Search for the cell housing the specified text and yield its [X, Y] center coordinate. 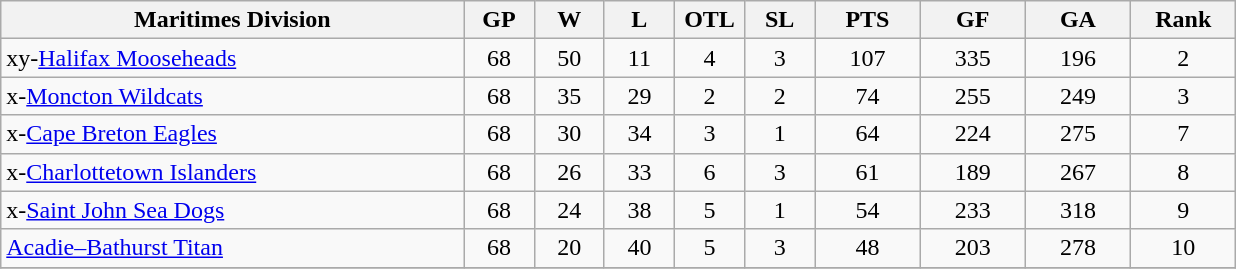
x-Charlottetown Islanders [232, 172]
267 [1078, 172]
SL [780, 20]
196 [1078, 58]
61 [868, 172]
x-Saint John Sea Dogs [232, 210]
xy-Halifax Mooseheads [232, 58]
L [639, 20]
6 [709, 172]
107 [868, 58]
x-Cape Breton Eagles [232, 134]
30 [569, 134]
GF [972, 20]
OTL [709, 20]
203 [972, 248]
48 [868, 248]
35 [569, 96]
11 [639, 58]
278 [1078, 248]
7 [1184, 134]
233 [972, 210]
PTS [868, 20]
29 [639, 96]
GP [499, 20]
GA [1078, 20]
24 [569, 210]
275 [1078, 134]
20 [569, 248]
74 [868, 96]
W [569, 20]
255 [972, 96]
Rank [1184, 20]
54 [868, 210]
Maritimes Division [232, 20]
8 [1184, 172]
64 [868, 134]
34 [639, 134]
38 [639, 210]
26 [569, 172]
318 [1078, 210]
189 [972, 172]
9 [1184, 210]
Acadie–Bathurst Titan [232, 248]
335 [972, 58]
40 [639, 248]
10 [1184, 248]
33 [639, 172]
224 [972, 134]
4 [709, 58]
x-Moncton Wildcats [232, 96]
50 [569, 58]
249 [1078, 96]
